Locate the cell with the specified text and output its (x, y) center coordinate. 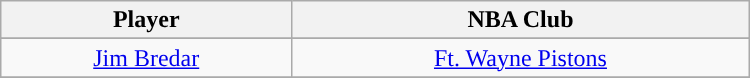
Player (146, 20)
NBA Club (521, 20)
Jim Bredar (146, 58)
Ft. Wayne Pistons (521, 58)
